Extract the (X, Y) coordinate from the center of the cell holding the provided text.  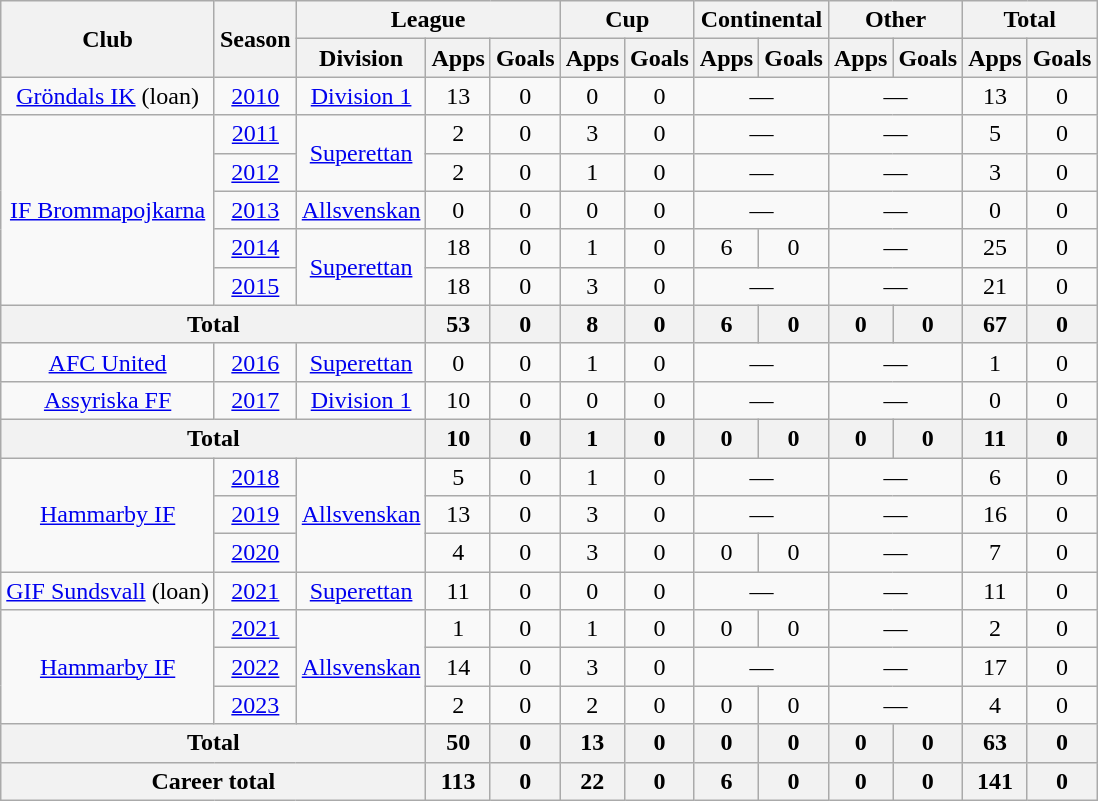
53 (458, 324)
2022 (255, 667)
21 (995, 286)
113 (458, 781)
Career total (214, 781)
Assyriska FF (108, 400)
IF Brommapojkarna (108, 210)
Cup (627, 20)
Gröndals IK (loan) (108, 96)
Continental (761, 20)
50 (458, 743)
2019 (255, 515)
Other (895, 20)
2020 (255, 553)
2018 (255, 477)
Season (255, 39)
25 (995, 248)
16 (995, 515)
Division (361, 58)
67 (995, 324)
8 (592, 324)
2016 (255, 362)
GIF Sundsvall (loan) (108, 591)
63 (995, 743)
2017 (255, 400)
Club (108, 39)
141 (995, 781)
14 (458, 667)
AFC United (108, 362)
2010 (255, 96)
2011 (255, 134)
2015 (255, 286)
2013 (255, 210)
2023 (255, 705)
17 (995, 667)
2014 (255, 248)
22 (592, 781)
7 (995, 553)
2012 (255, 172)
League (428, 20)
